Return the (x, y) coordinate for the center point of the cell that contains the specified text.  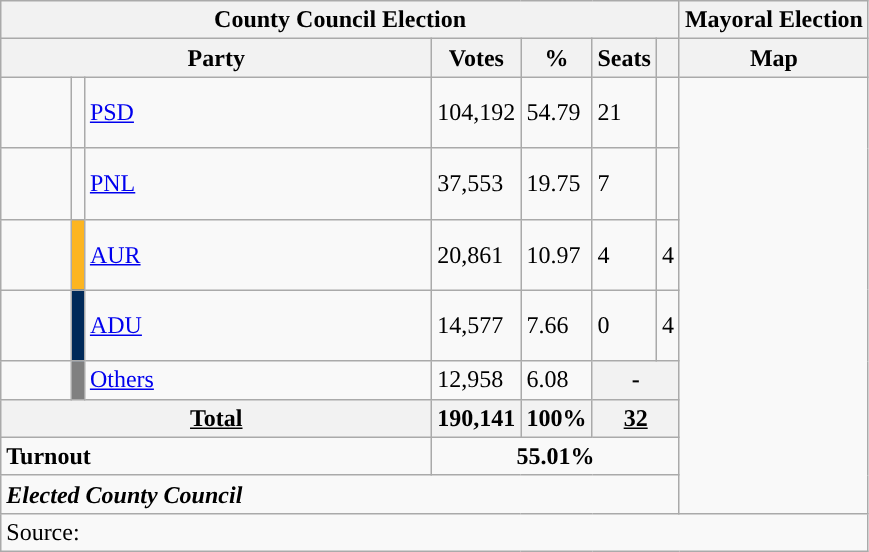
20,861 (476, 254)
12,958 (476, 380)
55.01% (556, 456)
54.79 (556, 112)
- (636, 380)
14,577 (476, 326)
104,192 (476, 112)
100% (556, 418)
19.75 (556, 184)
PSD (258, 112)
Others (258, 380)
Source: (435, 532)
Mayoral Election (774, 20)
Votes (476, 58)
AUR (258, 254)
7.66 (556, 326)
Elected County Council (340, 494)
10.97 (556, 254)
0 (624, 326)
Party (216, 58)
Map (774, 58)
7 (624, 184)
% (556, 58)
37,553 (476, 184)
21 (624, 112)
190,141 (476, 418)
Seats (624, 58)
ADU (258, 326)
6.08 (556, 380)
Total (216, 418)
County Council Election (340, 20)
PNL (258, 184)
32 (636, 418)
Turnout (216, 456)
